Return (x, y) of the center of cell containing provided text 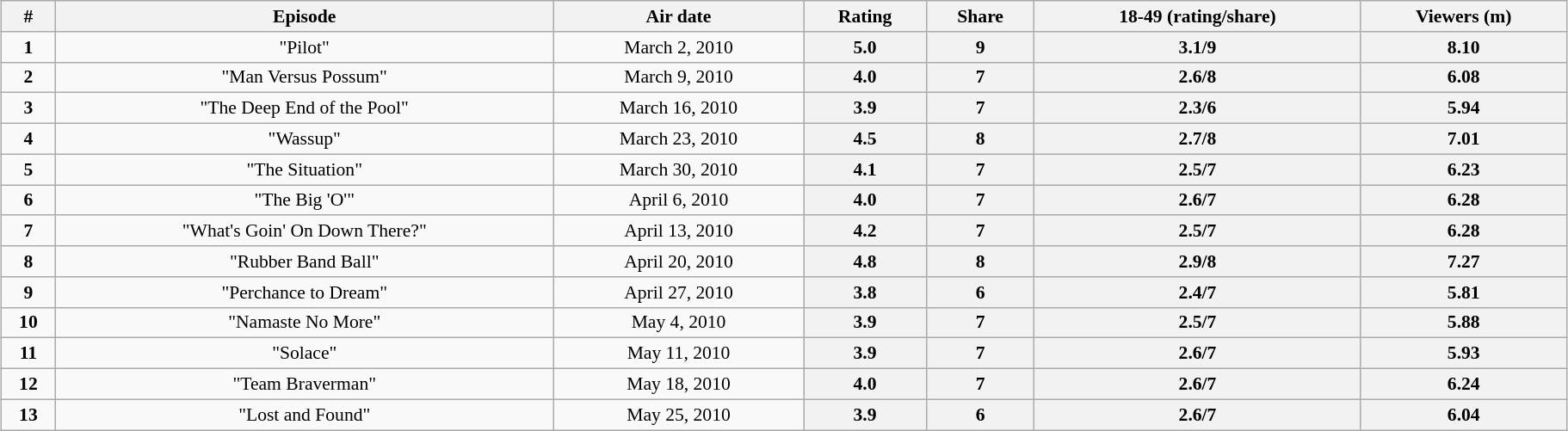
2.3/6 (1198, 108)
2 (28, 77)
May 4, 2010 (678, 323)
"Team Braverman" (305, 385)
2.6/8 (1198, 77)
12 (28, 385)
10 (28, 323)
4.5 (866, 139)
18-49 (rating/share) (1198, 16)
4.8 (866, 262)
"Man Versus Possum" (305, 77)
"Lost and Found" (305, 415)
April 6, 2010 (678, 200)
"Namaste No More" (305, 323)
"The Deep End of the Pool" (305, 108)
"Rubber Band Ball" (305, 262)
3.1/9 (1198, 47)
"The Big 'O'" (305, 200)
March 2, 2010 (678, 47)
2.7/8 (1198, 139)
Episode (305, 16)
"The Situation" (305, 169)
"Pilot" (305, 47)
March 16, 2010 (678, 108)
5.81 (1463, 292)
13 (28, 415)
5.88 (1463, 323)
3.8 (866, 292)
4.2 (866, 231)
May 11, 2010 (678, 354)
7.01 (1463, 139)
6.04 (1463, 415)
May 18, 2010 (678, 385)
March 9, 2010 (678, 77)
Viewers (m) (1463, 16)
2.4/7 (1198, 292)
3 (28, 108)
4 (28, 139)
6.24 (1463, 385)
4.1 (866, 169)
8.10 (1463, 47)
"Solace" (305, 354)
Share (979, 16)
5.0 (866, 47)
7.27 (1463, 262)
6.08 (1463, 77)
6.23 (1463, 169)
# (28, 16)
May 25, 2010 (678, 415)
Air date (678, 16)
1 (28, 47)
"Wassup" (305, 139)
Rating (866, 16)
April 13, 2010 (678, 231)
"What's Goin' On Down There?" (305, 231)
April 20, 2010 (678, 262)
March 30, 2010 (678, 169)
5.93 (1463, 354)
"Perchance to Dream" (305, 292)
April 27, 2010 (678, 292)
March 23, 2010 (678, 139)
5 (28, 169)
11 (28, 354)
5.94 (1463, 108)
2.9/8 (1198, 262)
